Output the (X, Y) coordinate of the center of the cell containing the given text.  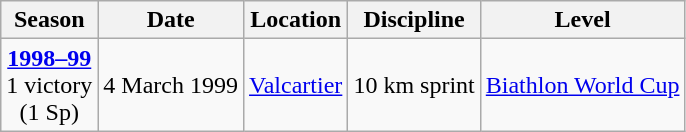
1998–99 1 victory (1 Sp) (50, 85)
Date (171, 20)
Discipline (414, 20)
10 km sprint (414, 85)
4 March 1999 (171, 85)
Biathlon World Cup (582, 85)
Location (296, 20)
Level (582, 20)
Valcartier (296, 85)
Season (50, 20)
